Detect which cell encompasses the target text, then output its (x, y) center coordinate. 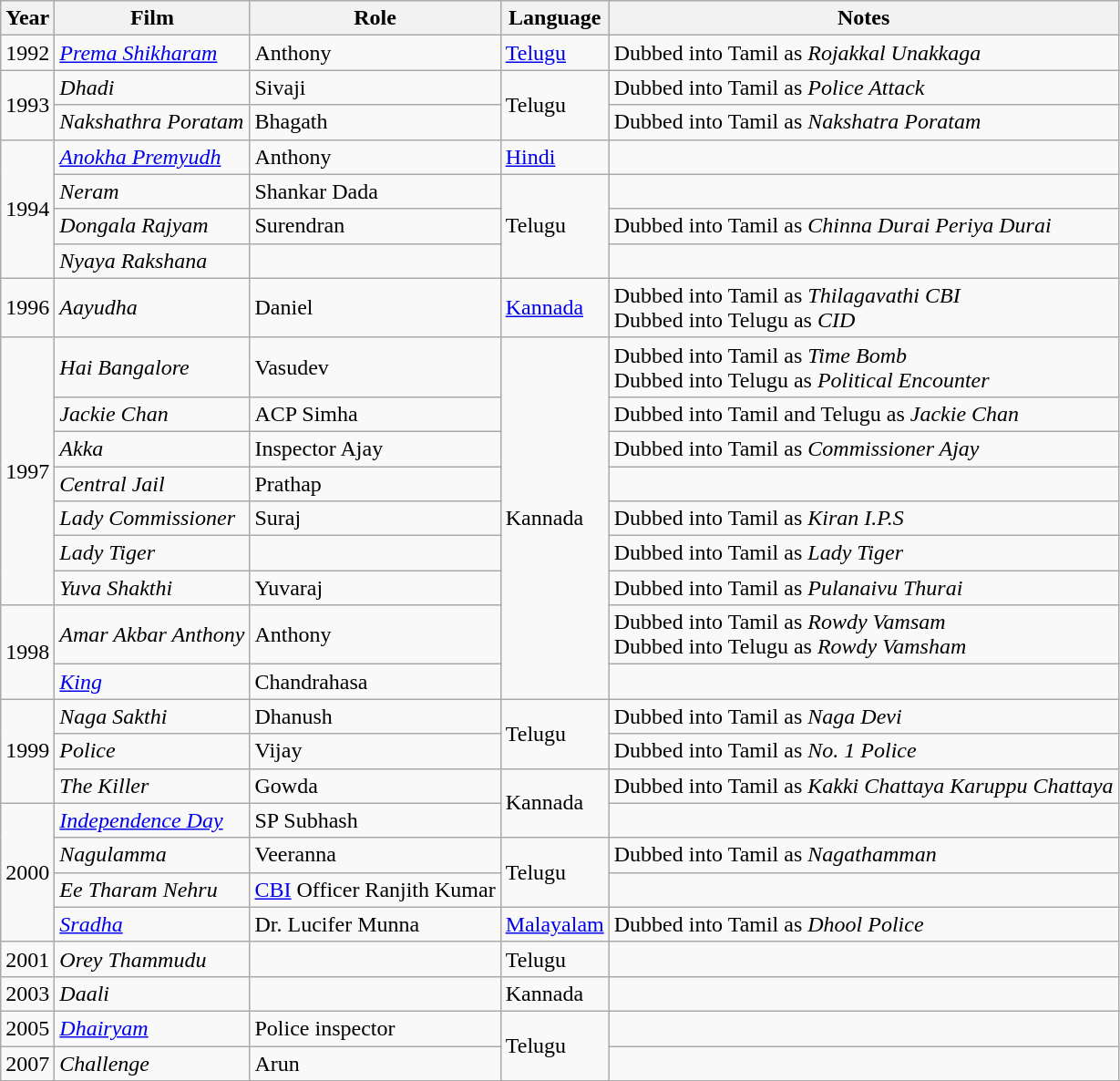
Year (27, 18)
Dubbed into Tamil as Rowdy VamsamDubbed into Telugu as Rowdy Vamsham (864, 634)
Naga Sakthi (152, 716)
Dubbed into Tamil as Kiran I.P.S (864, 519)
King (152, 682)
Suraj (375, 519)
Orey Thammudu (152, 959)
Dhadi (152, 88)
Role (375, 18)
Dr. Lucifer Munna (375, 924)
Chandrahasa (375, 682)
2000 (27, 872)
Daniel (375, 308)
SP Subhash (375, 820)
Dubbed into Tamil as No. 1 Police (864, 751)
Dubbed into Tamil as Commissioner Ajay (864, 448)
Vasudev (375, 366)
Shankar Dada (375, 191)
Dubbed into Tamil as Thilagavathi CBIDubbed into Telugu as CID (864, 308)
1999 (27, 751)
Dubbed into Tamil as Police Attack (864, 88)
Dubbed into Tamil as Time BombDubbed into Telugu as Political Encounter (864, 366)
Ee Tharam Nehru (152, 890)
2003 (27, 993)
Film (152, 18)
Dubbed into Tamil and Telugu as Jackie Chan (864, 414)
Prathap (375, 484)
Amar Akbar Anthony (152, 634)
Independence Day (152, 820)
Arun (375, 1064)
ACP Simha (375, 414)
2007 (27, 1064)
Dubbed into Tamil as Pulanaivu Thurai (864, 588)
Police inspector (375, 1028)
Yuva Shakthi (152, 588)
Surendran (375, 226)
Sradha (152, 924)
1993 (27, 105)
Aayudha (152, 308)
Challenge (152, 1064)
Prema Shikharam (152, 53)
Jackie Chan (152, 414)
Dubbed into Tamil as Naga Devi (864, 716)
Dongala Rajyam (152, 226)
Inspector Ajay (375, 448)
1994 (27, 209)
Akka (152, 448)
2001 (27, 959)
Lady Tiger (152, 553)
2005 (27, 1028)
Nagulamma (152, 855)
Vijay (375, 751)
Yuvaraj (375, 588)
Anokha Premyudh (152, 157)
The Killer (152, 786)
Veeranna (375, 855)
Neram (152, 191)
Dubbed into Tamil as Nakshatra Poratam (864, 122)
Dubbed into Tamil as Nagathamman (864, 855)
Bhagath (375, 122)
Nyaya Rakshana (152, 261)
Dubbed into Tamil as Rojakkal Unakkaga (864, 53)
Hai Bangalore (152, 366)
Dubbed into Tamil as Chinna Durai Periya Durai (864, 226)
Dubbed into Tamil as Lady Tiger (864, 553)
Police (152, 751)
Sivaji (375, 88)
Language (554, 18)
Dubbed into Tamil as Kakki Chattaya Karuppu Chattaya (864, 786)
1996 (27, 308)
Dhairyam (152, 1028)
Nakshathra Poratam (152, 122)
Dubbed into Tamil as Dhool Police (864, 924)
1998 (27, 653)
Hindi (554, 157)
1997 (27, 470)
Malayalam (554, 924)
Central Jail (152, 484)
Dhanush (375, 716)
Lady Commissioner (152, 519)
1992 (27, 53)
CBI Officer Ranjith Kumar (375, 890)
Gowda (375, 786)
Notes (864, 18)
Daali (152, 993)
